Provide the (X, Y) coordinate of the cell's center where the given text is located.  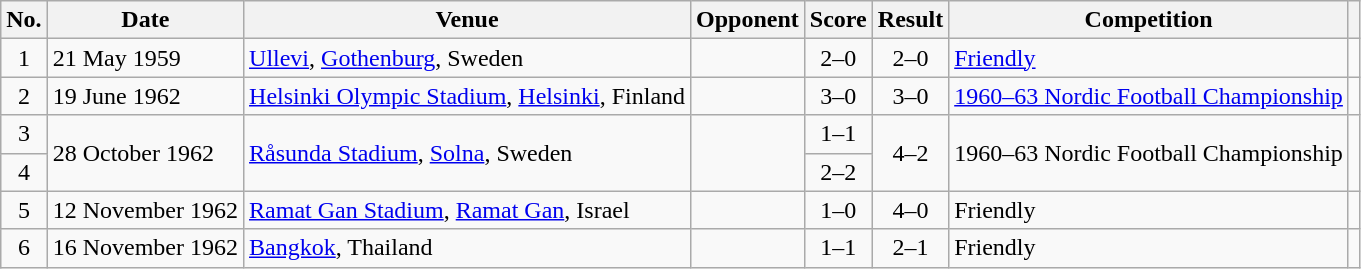
2–2 (838, 172)
Score (838, 20)
19 June 1962 (145, 96)
Date (145, 20)
Result (910, 20)
Ullevi, Gothenburg, Sweden (468, 58)
2 (24, 96)
Ramat Gan Stadium, Ramat Gan, Israel (468, 210)
21 May 1959 (145, 58)
1–0 (838, 210)
Råsunda Stadium, Solna, Sweden (468, 153)
4–2 (910, 153)
6 (24, 248)
16 November 1962 (145, 248)
No. (24, 20)
Helsinki Olympic Stadium, Helsinki, Finland (468, 96)
Bangkok, Thailand (468, 248)
Competition (1149, 20)
28 October 1962 (145, 153)
2–1 (910, 248)
Venue (468, 20)
4 (24, 172)
1 (24, 58)
3 (24, 134)
12 November 1962 (145, 210)
4–0 (910, 210)
5 (24, 210)
Opponent (748, 20)
